Identify which cell holds the provided text, then report its [X, Y] central coordinate. 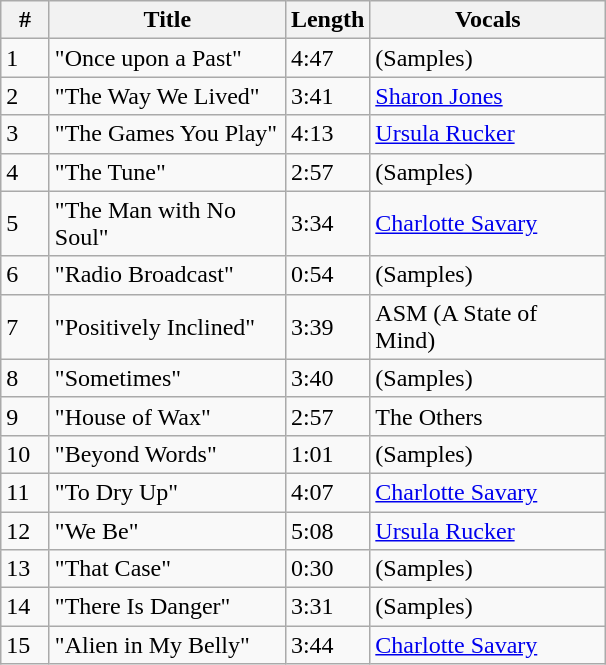
"The Way We Lived" [167, 96]
3 [26, 134]
"Positively Inclined" [167, 326]
"To Dry Up" [167, 492]
1 [26, 58]
1:01 [327, 454]
# [26, 20]
Vocals [488, 20]
3:40 [327, 378]
5 [26, 224]
8 [26, 378]
"The Man with No Soul" [167, 224]
"Radio Broadcast" [167, 275]
The Others [488, 416]
4:13 [327, 134]
"Alien in My Belly" [167, 645]
15 [26, 645]
2 [26, 96]
7 [26, 326]
4:47 [327, 58]
"The Tune" [167, 172]
"The Games You Play" [167, 134]
"House of Wax" [167, 416]
4:07 [327, 492]
"Once upon a Past" [167, 58]
14 [26, 607]
"Sometimes" [167, 378]
4 [26, 172]
"There Is Danger" [167, 607]
3:44 [327, 645]
Sharon Jones [488, 96]
12 [26, 531]
11 [26, 492]
0:30 [327, 569]
"Beyond Words" [167, 454]
3:41 [327, 96]
3:31 [327, 607]
5:08 [327, 531]
10 [26, 454]
3:34 [327, 224]
9 [26, 416]
"That Case" [167, 569]
6 [26, 275]
ASM (A State of Mind) [488, 326]
Title [167, 20]
"We Be" [167, 531]
13 [26, 569]
3:39 [327, 326]
0:54 [327, 275]
Length [327, 20]
